From the cell containing the given text, extract its center point as [x, y] coordinate. 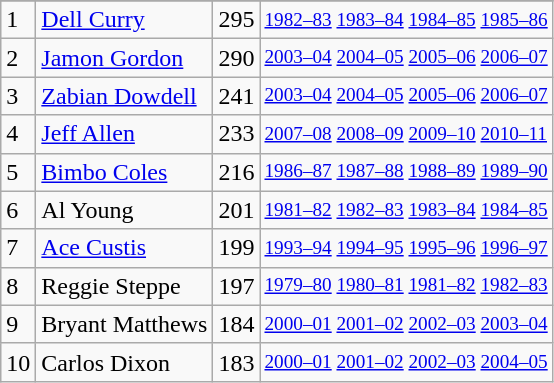
Jeff Allen [124, 134]
2000–01 2001–02 2002–03 2004–05 [406, 362]
3 [18, 96]
Dell Curry [124, 20]
197 [236, 286]
1 [18, 20]
241 [236, 96]
10 [18, 362]
8 [18, 286]
9 [18, 324]
Jamon Gordon [124, 58]
Ace Custis [124, 248]
Bimbo Coles [124, 172]
Reggie Steppe [124, 286]
4 [18, 134]
1986–87 1987–88 1988–89 1989–90 [406, 172]
5 [18, 172]
183 [236, 362]
6 [18, 210]
2007–08 2008–09 2009–10 2010–11 [406, 134]
216 [236, 172]
2000–01 2001–02 2002–03 2003–04 [406, 324]
1993–94 1994–95 1995–96 1996–97 [406, 248]
184 [236, 324]
295 [236, 20]
290 [236, 58]
Bryant Matthews [124, 324]
Al Young [124, 210]
Carlos Dixon [124, 362]
201 [236, 210]
1981–82 1982–83 1983–84 1984–85 [406, 210]
1979–80 1980–81 1981–82 1982–83 [406, 286]
233 [236, 134]
2 [18, 58]
1982–83 1983–84 1984–85 1985–86 [406, 20]
Zabian Dowdell [124, 96]
199 [236, 248]
7 [18, 248]
